Pinpoint the cell where the given text exists, returning its [X, Y] midpoint coordinate. 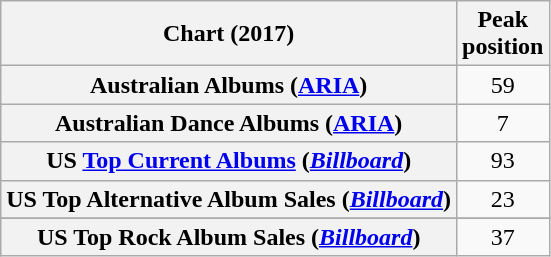
US Top Rock Album Sales (Billboard) [229, 237]
37 [503, 237]
US Top Alternative Album Sales (Billboard) [229, 199]
7 [503, 123]
23 [503, 199]
Australian Albums (ARIA) [229, 85]
Peakposition [503, 34]
93 [503, 161]
59 [503, 85]
Chart (2017) [229, 34]
US Top Current Albums (Billboard) [229, 161]
Australian Dance Albums (ARIA) [229, 123]
